For the text-containing cell, return its midpoint in (X, Y) coordinate format. 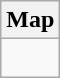
Map (30, 20)
